For the text-containing cell, return its midpoint in (x, y) coordinate format. 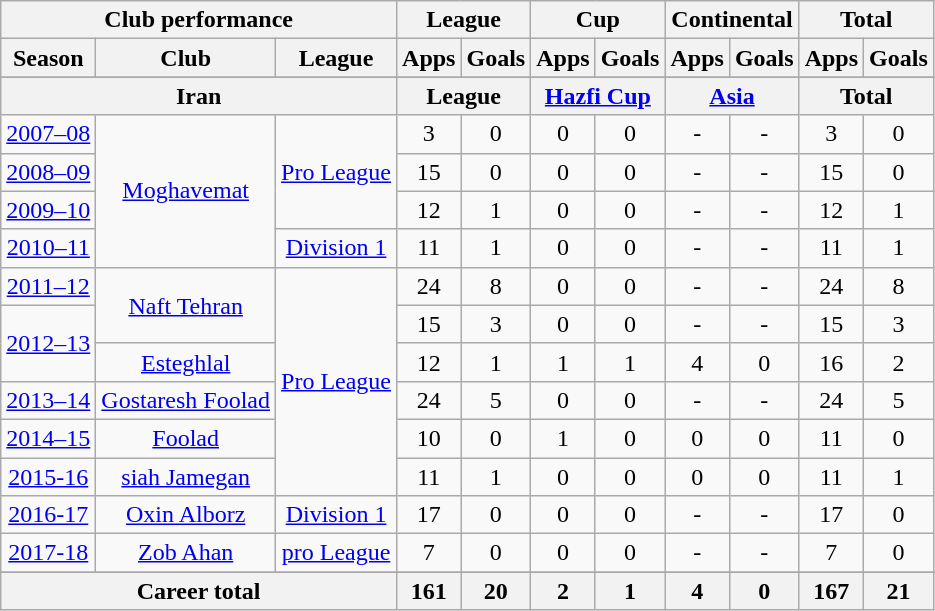
Continental (732, 20)
Gostaresh Foolad (186, 400)
Esteghlal (186, 362)
16 (831, 362)
Career total (199, 591)
Foolad (186, 438)
2014–15 (48, 438)
20 (496, 591)
2010–11 (48, 248)
siah Jamegan (186, 477)
Asia (732, 96)
2015-16 (48, 477)
pro League (336, 553)
Naft Tehran (186, 305)
2011–12 (48, 286)
2007–08 (48, 134)
Cup (598, 20)
Oxin Alborz (186, 515)
2016-17 (48, 515)
Season (48, 58)
21 (899, 591)
Iran (199, 96)
Moghavemat (186, 191)
Zob Ahan (186, 553)
Club (186, 58)
167 (831, 591)
Club performance (199, 20)
Hazfi Cup (598, 96)
2008–09 (48, 172)
2009–10 (48, 210)
2013–14 (48, 400)
2012–13 (48, 343)
161 (429, 591)
2017-18 (48, 553)
10 (429, 438)
